Provide the (x, y) coordinate of the cell's center where the given text is located.  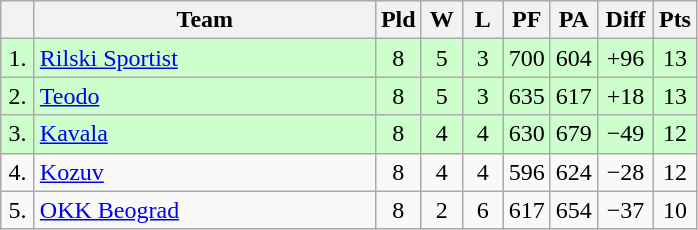
635 (526, 96)
679 (574, 134)
W (442, 20)
−28 (625, 172)
PA (574, 20)
Team (204, 20)
Pts (674, 20)
10 (674, 210)
5. (18, 210)
Teodo (204, 96)
654 (574, 210)
3. (18, 134)
−49 (625, 134)
Kozuv (204, 172)
Kavala (204, 134)
Pld (398, 20)
Diff (625, 20)
6 (482, 210)
596 (526, 172)
604 (574, 58)
630 (526, 134)
624 (574, 172)
OKK Beograd (204, 210)
Rilski Sportist (204, 58)
−37 (625, 210)
2 (442, 210)
4. (18, 172)
+96 (625, 58)
PF (526, 20)
+18 (625, 96)
2. (18, 96)
1. (18, 58)
L (482, 20)
700 (526, 58)
